Identify which cell holds the provided text, then report its (X, Y) central coordinate. 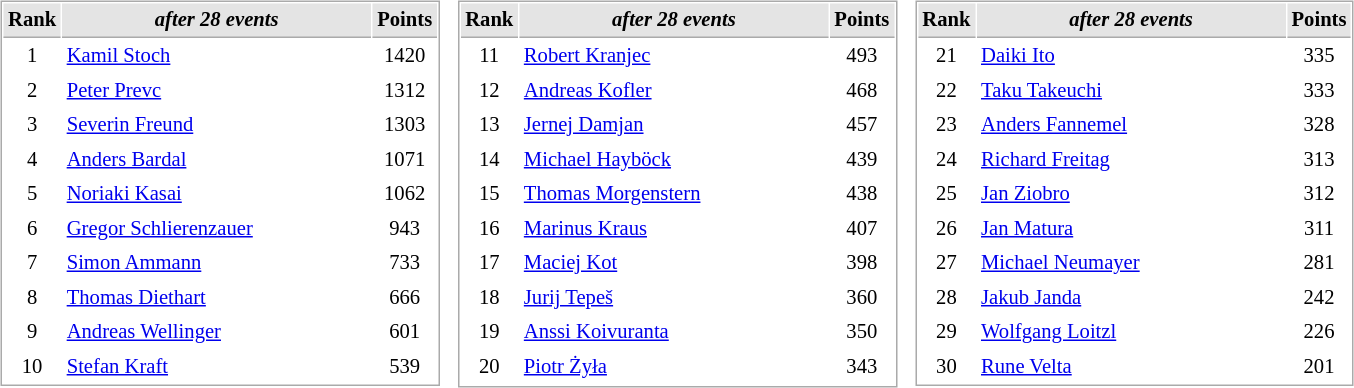
226 (1319, 332)
Jakub Janda (1132, 298)
26 (946, 228)
311 (1319, 228)
Andreas Wellinger (216, 332)
16 (490, 228)
539 (405, 366)
333 (1319, 90)
666 (405, 298)
1312 (405, 90)
27 (946, 262)
Rune Velta (1132, 366)
360 (862, 298)
439 (862, 160)
28 (946, 298)
281 (1319, 262)
20 (490, 366)
1420 (405, 56)
19 (490, 332)
Stefan Kraft (216, 366)
1303 (405, 124)
Kamil Stoch (216, 56)
15 (490, 194)
438 (862, 194)
Jan Matura (1132, 228)
6 (32, 228)
21 (946, 56)
8 (32, 298)
Taku Takeuchi (1132, 90)
7 (32, 262)
468 (862, 90)
11 (490, 56)
Simon Ammann (216, 262)
1062 (405, 194)
407 (862, 228)
24 (946, 160)
Thomas Diethart (216, 298)
Daiki Ito (1132, 56)
313 (1319, 160)
1071 (405, 160)
Peter Prevc (216, 90)
Michael Hayböck (674, 160)
493 (862, 56)
1 (32, 56)
Severin Freund (216, 124)
457 (862, 124)
Maciej Kot (674, 262)
Noriaki Kasai (216, 194)
13 (490, 124)
29 (946, 332)
2 (32, 90)
3 (32, 124)
Anders Fannemel (1132, 124)
350 (862, 332)
Jernej Damjan (674, 124)
30 (946, 366)
733 (405, 262)
22 (946, 90)
Andreas Kofler (674, 90)
328 (1319, 124)
Gregor Schlierenzauer (216, 228)
Anssi Koivuranta (674, 332)
Thomas Morgenstern (674, 194)
601 (405, 332)
Anders Bardal (216, 160)
Piotr Żyła (674, 366)
312 (1319, 194)
335 (1319, 56)
242 (1319, 298)
Jan Ziobro (1132, 194)
4 (32, 160)
201 (1319, 366)
10 (32, 366)
18 (490, 298)
Wolfgang Loitzl (1132, 332)
23 (946, 124)
Marinus Kraus (674, 228)
Richard Freitag (1132, 160)
5 (32, 194)
25 (946, 194)
343 (862, 366)
14 (490, 160)
Jurij Tepeš (674, 298)
Michael Neumayer (1132, 262)
9 (32, 332)
17 (490, 262)
12 (490, 90)
Robert Kranjec (674, 56)
943 (405, 228)
398 (862, 262)
